Find where the given text appears and provide that cell's center as (x, y) coordinate. 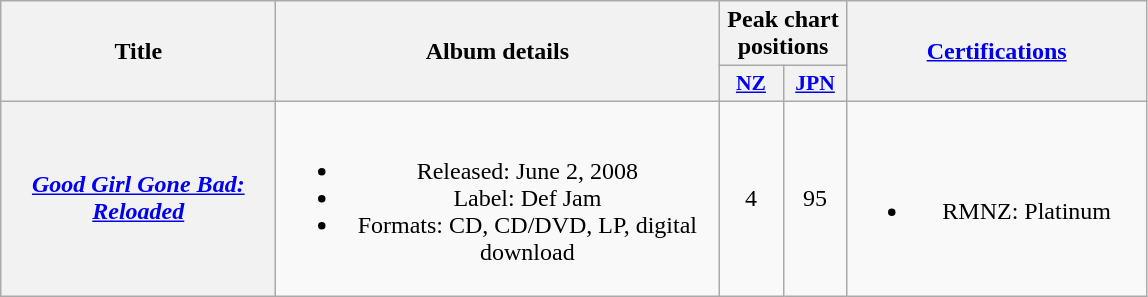
4 (751, 198)
Certifications (996, 52)
Peak chart positions (783, 34)
Title (138, 52)
Released: June 2, 2008Label: Def JamFormats: CD, CD/DVD, LP, digital download (498, 198)
Album details (498, 52)
NZ (751, 84)
Good Girl Gone Bad:Reloaded (138, 198)
95 (815, 198)
JPN (815, 84)
RMNZ: Platinum (996, 198)
